From the cell containing the given text, extract its center point as (x, y) coordinate. 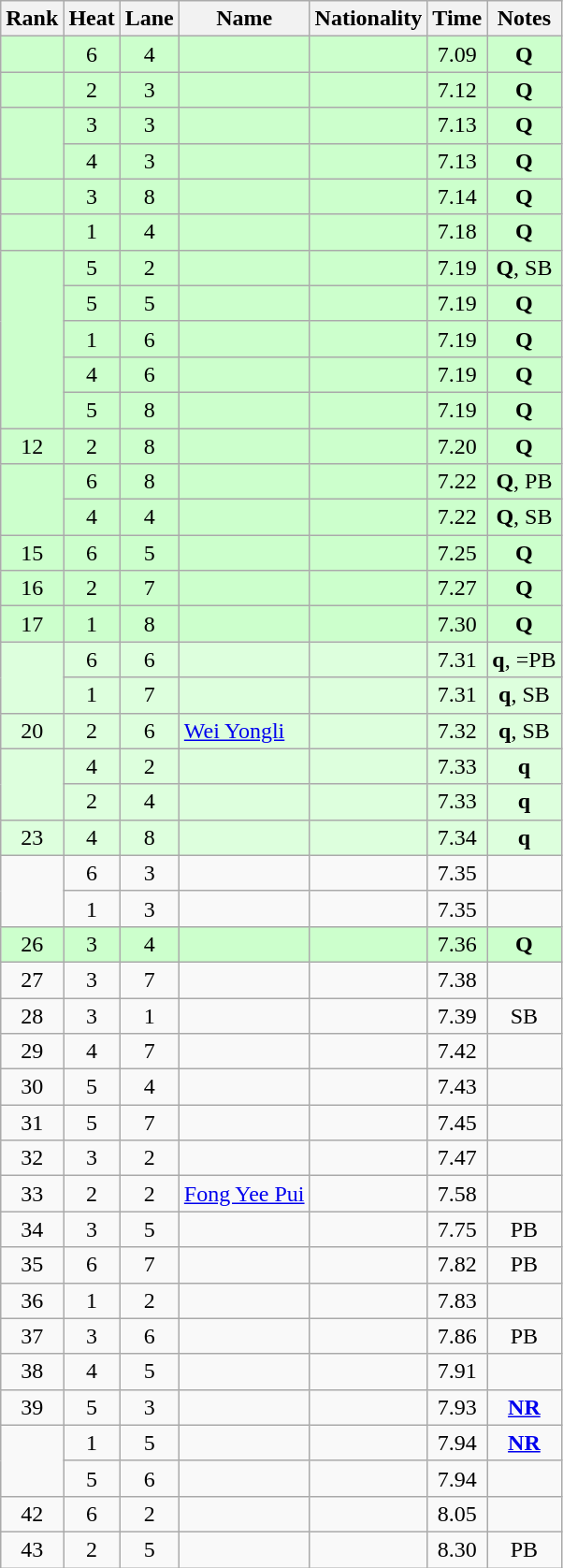
43 (32, 1549)
Lane (150, 19)
7.86 (457, 1336)
31 (32, 1123)
7.93 (457, 1407)
7.25 (457, 553)
39 (32, 1407)
17 (32, 624)
37 (32, 1336)
23 (32, 837)
Q, PB (524, 482)
27 (32, 980)
7.32 (457, 731)
42 (32, 1514)
7.83 (457, 1300)
Nationality (368, 19)
Notes (524, 19)
Fong Yee Pui (244, 1194)
7.38 (457, 980)
29 (32, 1052)
7.14 (457, 196)
16 (32, 588)
8.30 (457, 1549)
7.30 (457, 624)
7.91 (457, 1372)
7.42 (457, 1052)
Rank (32, 19)
Wei Yongli (244, 731)
7.82 (457, 1265)
34 (32, 1229)
7.20 (457, 446)
15 (32, 553)
7.34 (457, 837)
7.58 (457, 1194)
28 (32, 1015)
35 (32, 1265)
7.27 (457, 588)
7.12 (457, 90)
7.39 (457, 1015)
Time (457, 19)
8.05 (457, 1514)
26 (32, 944)
Name (244, 19)
Heat (92, 19)
32 (32, 1158)
7.09 (457, 54)
36 (32, 1300)
7.18 (457, 232)
7.75 (457, 1229)
33 (32, 1194)
7.47 (457, 1158)
12 (32, 446)
SB (524, 1015)
38 (32, 1372)
7.36 (457, 944)
7.43 (457, 1087)
q, =PB (524, 660)
20 (32, 731)
7.45 (457, 1123)
30 (32, 1087)
